Output the (x, y) coordinate of the center of the cell containing the given text.  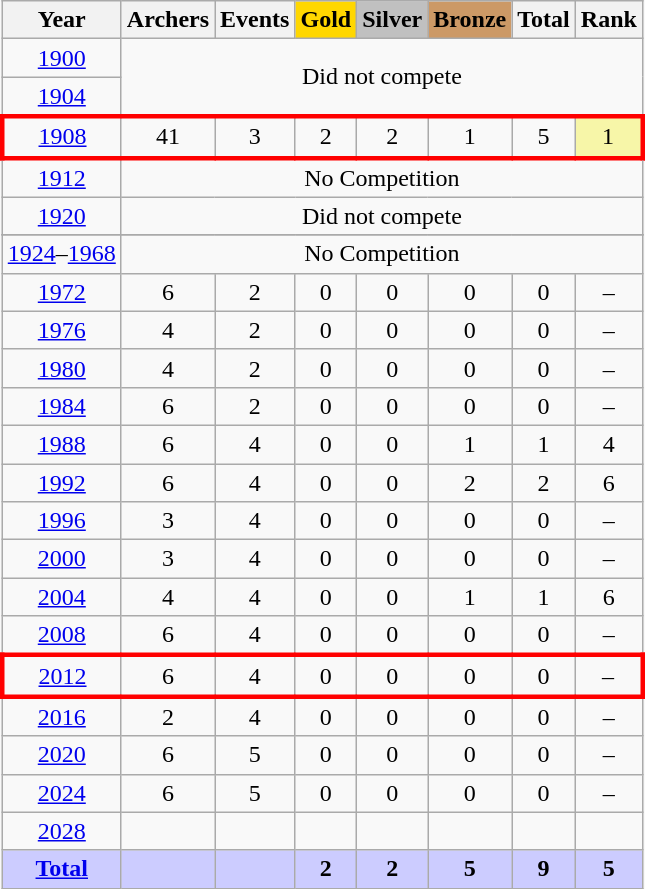
Archers (168, 20)
Events (255, 20)
1904 (62, 97)
2024 (62, 793)
2016 (62, 716)
1972 (62, 292)
1992 (62, 483)
2000 (62, 559)
1976 (62, 330)
1980 (62, 368)
2020 (62, 755)
41 (168, 136)
Rank (608, 20)
1984 (62, 406)
1920 (62, 216)
1924–1968 (62, 254)
1988 (62, 444)
Silver (392, 20)
2012 (62, 676)
1900 (62, 58)
1912 (62, 178)
2008 (62, 636)
Bronze (470, 20)
2004 (62, 597)
Gold (326, 20)
1908 (62, 136)
Year (62, 20)
9 (544, 869)
1996 (62, 521)
2028 (62, 831)
